Scan for the cell matching the given text and deliver its (X, Y) coordinate at center. 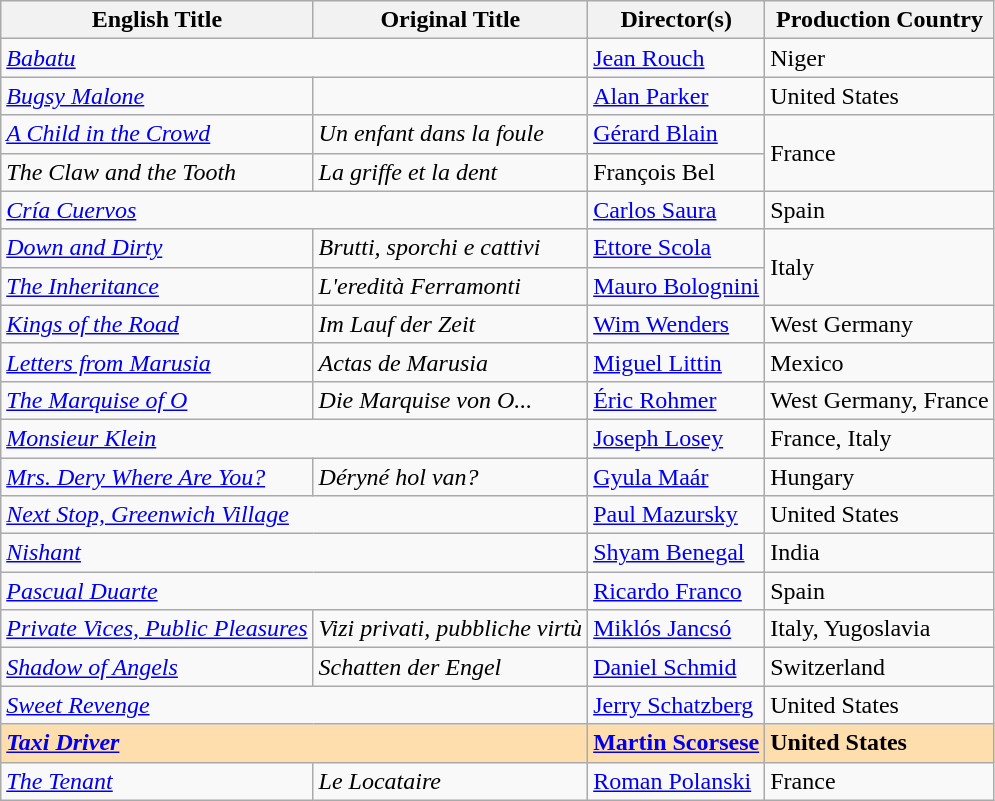
Niger (880, 58)
Director(s) (676, 20)
Jerry Schatzberg (676, 705)
Production Country (880, 20)
The Inheritance (157, 286)
Taxi Driver (294, 743)
Hungary (880, 477)
Martin Scorsese (676, 743)
Shadow of Angels (157, 667)
Déryné hol van? (450, 477)
Italy (880, 267)
Actas de Marusia (450, 362)
Next Stop, Greenwich Village (294, 515)
Nishant (294, 553)
Roman Polanski (676, 781)
Gérard Blain (676, 134)
Mrs. Dery Where Are You? (157, 477)
Die Marquise von O... (450, 400)
Daniel Schmid (676, 667)
English Title (157, 20)
Sweet Revenge (294, 705)
Wim Wenders (676, 324)
Mexico (880, 362)
Ricardo Franco (676, 591)
Un enfant dans la foule (450, 134)
West Germany, France (880, 400)
The Marquise of O (157, 400)
A Child in the Crowd (157, 134)
Le Locataire (450, 781)
Im Lauf der Zeit (450, 324)
Cría Cuervos (294, 210)
Monsieur Klein (294, 438)
Miklós Jancsó (676, 629)
Down and Dirty (157, 248)
Alan Parker (676, 96)
Ettore Scola (676, 248)
Pascual Duarte (294, 591)
Letters from Marusia (157, 362)
Éric Rohmer (676, 400)
François Bel (676, 172)
Vizi privati, pubbliche virtù (450, 629)
The Tenant (157, 781)
Original Title (450, 20)
Carlos Saura (676, 210)
Gyula Maár (676, 477)
Italy, Yugoslavia (880, 629)
Switzerland (880, 667)
Brutti, sporchi e cattivi (450, 248)
L'eredità Ferramonti (450, 286)
Schatten der Engel (450, 667)
France, Italy (880, 438)
Bugsy Malone (157, 96)
Paul Mazursky (676, 515)
La griffe et la dent (450, 172)
Shyam Benegal (676, 553)
India (880, 553)
Kings of the Road (157, 324)
Joseph Losey (676, 438)
The Claw and the Tooth (157, 172)
Babatu (294, 58)
Miguel Littin (676, 362)
West Germany (880, 324)
Jean Rouch (676, 58)
Mauro Bolognini (676, 286)
Private Vices, Public Pleasures (157, 629)
